Determine the (X, Y) coordinate at the center of the cell enclosing the given text.  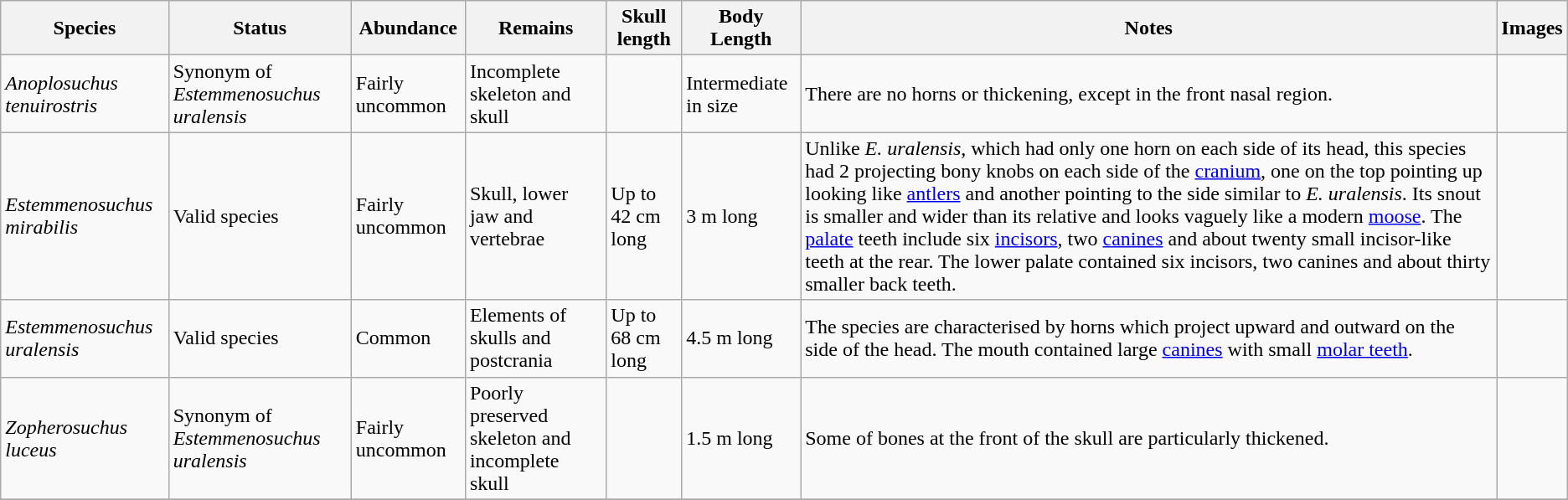
Zopherosuchus luceus (85, 438)
Estemmenosuchus mirabilis (85, 216)
Anoplosuchus tenuirostris (85, 94)
Images (1532, 28)
Skull length (644, 28)
Skull, lower jaw and vertebrae (535, 216)
Remains (535, 28)
Some of bones at the front of the skull are particularly thickened. (1149, 438)
Species (85, 28)
Common (408, 338)
1.5 m long (741, 438)
4.5 m long (741, 338)
Abundance (408, 28)
Elements of skulls and postcrania (535, 338)
3 m long (741, 216)
Notes (1149, 28)
Incomplete skeleton and skull (535, 94)
Up to 42 cm long (644, 216)
There are no horns or thickening, except in the front nasal region. (1149, 94)
Intermediate in size (741, 94)
Estemmenosuchus uralensis (85, 338)
Body Length (741, 28)
Status (260, 28)
Poorly preserved skeleton and incomplete skull (535, 438)
Up to 68 cm long (644, 338)
